Provide the (x, y) coordinate of the cell's center where the given text is located.  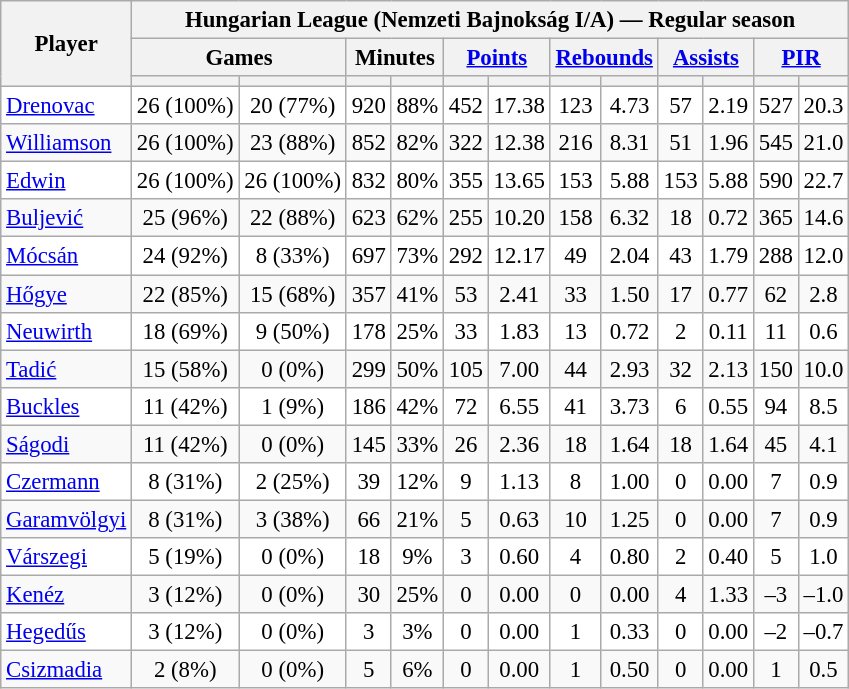
Buljević (66, 219)
30 (368, 594)
6.55 (519, 406)
62 (776, 294)
832 (368, 181)
2.19 (728, 106)
–2 (776, 632)
13 (576, 331)
1 (9%) (292, 406)
25 (96%) (186, 219)
623 (368, 219)
2.8 (823, 294)
22 (85%) (186, 294)
80% (417, 181)
Hőgye (66, 294)
49 (576, 256)
158 (576, 219)
216 (576, 143)
32 (680, 369)
Edwin (66, 181)
178 (368, 331)
0.6 (823, 331)
15 (68%) (292, 294)
Assists (706, 58)
24 (92%) (186, 256)
1.13 (519, 482)
33% (417, 444)
73% (417, 256)
6.32 (630, 219)
Drenovac (66, 106)
Hegedűs (66, 632)
3 (38%) (292, 519)
23 (88%) (292, 143)
299 (368, 369)
920 (368, 106)
12.38 (519, 143)
17 (680, 294)
5 (19%) (186, 557)
0.80 (630, 557)
39 (368, 482)
0.40 (728, 557)
26 (466, 444)
62% (417, 219)
72 (466, 406)
8.31 (630, 143)
8 (33%) (292, 256)
41 (576, 406)
9 (466, 482)
Games (240, 58)
1.00 (630, 482)
6% (417, 670)
Garamvölgyi (66, 519)
0.11 (728, 331)
Rebounds (604, 58)
452 (466, 106)
255 (466, 219)
22.7 (823, 181)
–3 (776, 594)
12.0 (823, 256)
88% (417, 106)
Points (498, 58)
12% (417, 482)
13.65 (519, 181)
82% (417, 143)
–1.0 (823, 594)
22 (88%) (292, 219)
17.38 (519, 106)
43 (680, 256)
18 (69%) (186, 331)
0.60 (519, 557)
1.79 (728, 256)
1.50 (630, 294)
10 (576, 519)
21% (417, 519)
2 (25%) (292, 482)
Tadić (66, 369)
1.33 (728, 594)
42% (417, 406)
Mócsán (66, 256)
Williamson (66, 143)
105 (466, 369)
186 (368, 406)
0.33 (630, 632)
4.73 (630, 106)
14.6 (823, 219)
1.83 (519, 331)
45 (776, 444)
10.0 (823, 369)
8 (576, 482)
Hungarian League (Nemzeti Bajnokság I/A) — Regular season (490, 20)
355 (466, 181)
Ságodi (66, 444)
9 (50%) (292, 331)
PIR (800, 58)
0.77 (728, 294)
697 (368, 256)
0.5 (823, 670)
20.3 (823, 106)
21.0 (823, 143)
53 (466, 294)
15 (58%) (186, 369)
545 (776, 143)
Csizmadia (66, 670)
2.13 (728, 369)
590 (776, 181)
2.36 (519, 444)
7.00 (519, 369)
852 (368, 143)
4.1 (823, 444)
11 (776, 331)
57 (680, 106)
1.96 (728, 143)
51 (680, 143)
0.50 (630, 670)
527 (776, 106)
Neuwirth (66, 331)
357 (368, 294)
2.04 (630, 256)
12.17 (519, 256)
66 (368, 519)
50% (417, 369)
123 (576, 106)
145 (368, 444)
2.93 (630, 369)
Minutes (394, 58)
94 (776, 406)
288 (776, 256)
Várszegi (66, 557)
2 (8%) (186, 670)
0.63 (519, 519)
Czermann (66, 482)
6 (680, 406)
Kenéz (66, 594)
3.73 (630, 406)
1.25 (630, 519)
3% (417, 632)
41% (417, 294)
–0.7 (823, 632)
0.55 (728, 406)
Player (66, 44)
322 (466, 143)
9% (417, 557)
10.20 (519, 219)
Buckles (66, 406)
292 (466, 256)
1.0 (823, 557)
8.5 (823, 406)
20 (77%) (292, 106)
2.41 (519, 294)
365 (776, 219)
44 (576, 369)
150 (776, 369)
